Output the [x, y] coordinate of the center of the cell containing the given text.  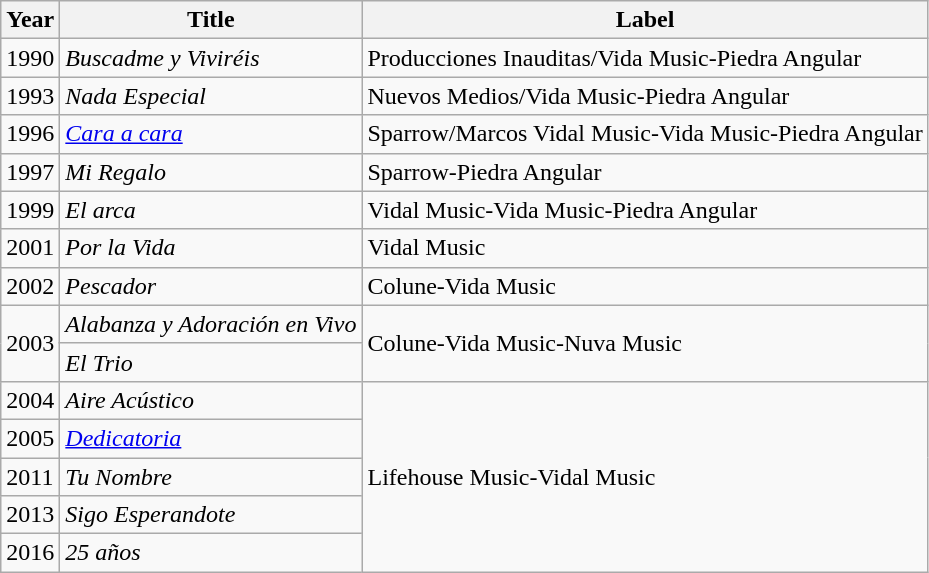
Dedicatoria [211, 438]
Vidal Music-Vida Music-Piedra Angular [645, 210]
Alabanza y Adoración en Vivo [211, 324]
Mi Regalo [211, 172]
1990 [30, 58]
Colune-Vida Music [645, 286]
Nuevos Medios/Vida Music-Piedra Angular [645, 96]
Sparrow-Piedra Angular [645, 172]
1997 [30, 172]
Tu Nombre [211, 477]
Vidal Music [645, 248]
El Trio [211, 362]
2004 [30, 400]
Lifehouse Music-Vidal Music [645, 476]
2005 [30, 438]
Label [645, 20]
Producciones Inauditas/Vida Music-Piedra Angular [645, 58]
Colune-Vida Music-Nuva Music [645, 343]
1993 [30, 96]
Por la Vida [211, 248]
Sigo Esperandote [211, 515]
Buscadme y Viviréis [211, 58]
2011 [30, 477]
25 años [211, 553]
Nada Especial [211, 96]
Year [30, 20]
2002 [30, 286]
El arca [211, 210]
Title [211, 20]
1996 [30, 134]
2013 [30, 515]
2003 [30, 343]
2001 [30, 248]
Cara a cara [211, 134]
1999 [30, 210]
Sparrow/Marcos Vidal Music-Vida Music-Piedra Angular [645, 134]
Aire Acústico [211, 400]
Pescador [211, 286]
2016 [30, 553]
